Output the [x, y] coordinate of the center of the cell containing the given text.  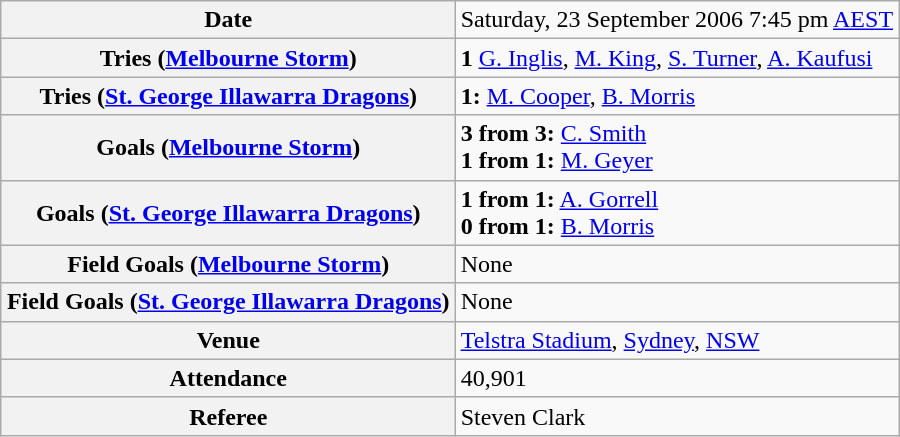
Goals (Melbourne Storm) [228, 148]
Attendance [228, 378]
Steven Clark [676, 416]
Date [228, 20]
Field Goals (St. George Illawarra Dragons) [228, 302]
Referee [228, 416]
3 from 3: C. Smith 1 from 1: M. Geyer [676, 148]
Tries (Melbourne Storm) [228, 58]
Field Goals (Melbourne Storm) [228, 264]
Venue [228, 340]
1 G. Inglis, M. King, S. Turner, A. Kaufusi [676, 58]
Goals (St. George Illawarra Dragons) [228, 212]
1 from 1: A. Gorrell 0 from 1: B. Morris [676, 212]
Saturday, 23 September 2006 7:45 pm AEST [676, 20]
40,901 [676, 378]
1: M. Cooper, B. Morris [676, 96]
Telstra Stadium, Sydney, NSW [676, 340]
Tries (St. George Illawarra Dragons) [228, 96]
